Find where the given text appears and provide that cell's center as [x, y] coordinate. 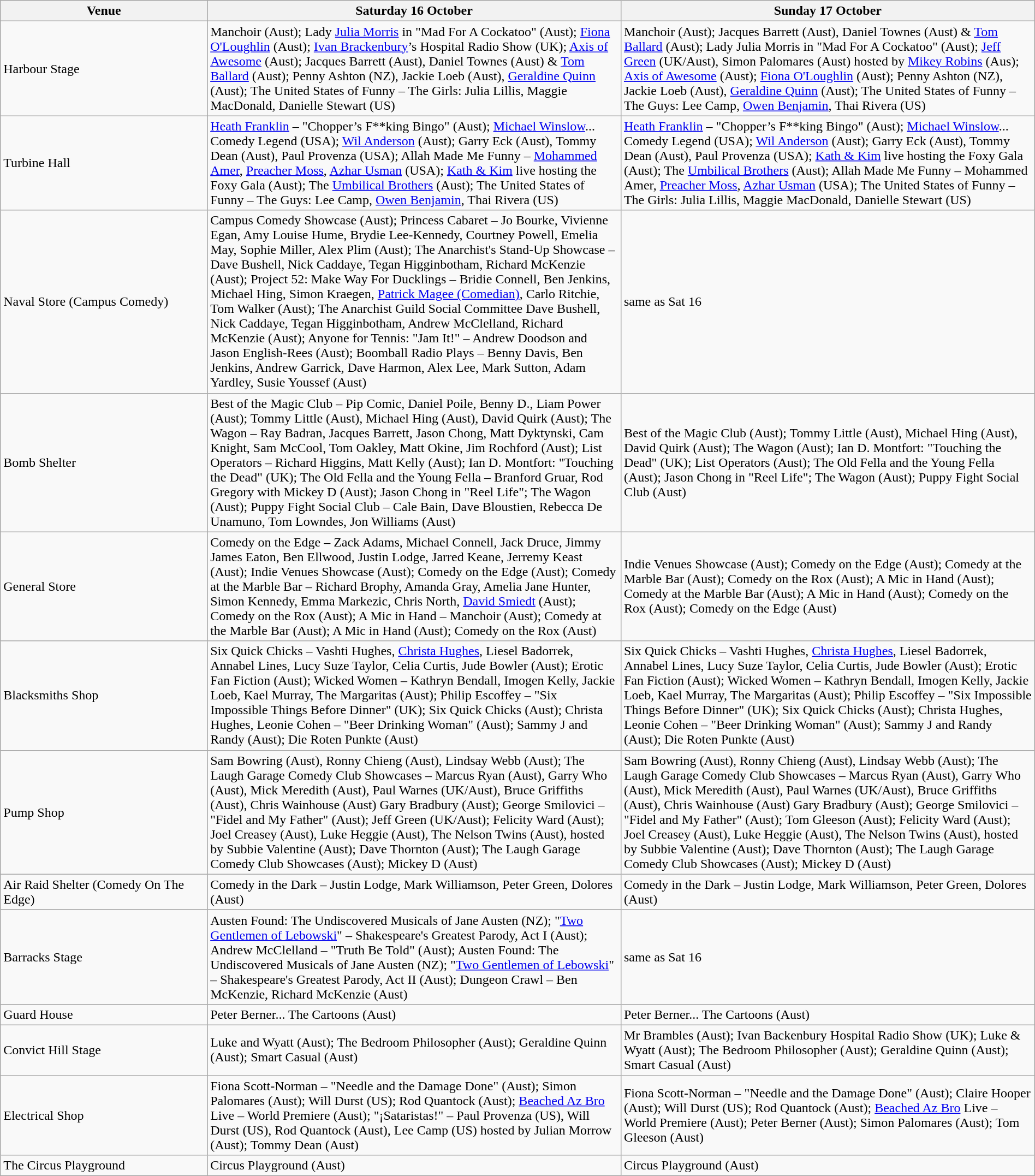
Venue [104, 11]
Sunday 17 October [828, 11]
Saturday 16 October [414, 11]
Blacksmiths Shop [104, 696]
Harbour Stage [104, 69]
Pump Shop [104, 812]
Barracks Stage [104, 957]
Naval Store (Campus Comedy) [104, 301]
Turbine Hall [104, 163]
Air Raid Shelter (Comedy On The Edge) [104, 892]
Convict Hill Stage [104, 1050]
The Circus Playground [104, 1166]
Luke and Wyatt (Aust); The Bedroom Philosopher (Aust); Geraldine Quinn (Aust); Smart Casual (Aust) [414, 1050]
Electrical Shop [104, 1115]
Bomb Shelter [104, 462]
General Store [104, 586]
Guard House [104, 1014]
